Extract the (x, y) coordinate from the center of the cell holding the provided text.  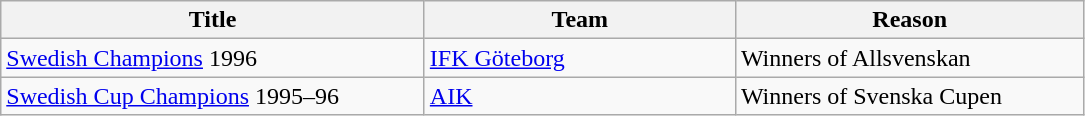
Team (580, 20)
Winners of Allsvenskan (910, 58)
IFK Göteborg (580, 58)
Reason (910, 20)
Swedish Champions 1996 (213, 58)
Swedish Cup Champions 1995–96 (213, 96)
Winners of Svenska Cupen (910, 96)
Title (213, 20)
AIK (580, 96)
